Identify which cell holds the provided text, then report its [X, Y] central coordinate. 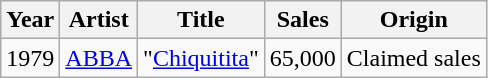
Claimed sales [414, 58]
Year [30, 20]
Title [202, 20]
"Chiquitita" [202, 58]
1979 [30, 58]
Sales [302, 20]
ABBA [99, 58]
65,000 [302, 58]
Artist [99, 20]
Origin [414, 20]
